Capture the cell that displays the provided text and extract its (X, Y) central coordinate. 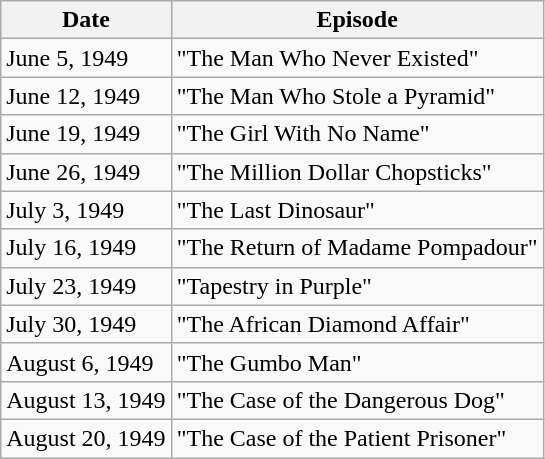
"The Million Dollar Chopsticks" (357, 172)
"The Case of the Patient Prisoner" (357, 438)
June 19, 1949 (86, 134)
June 12, 1949 (86, 96)
"The Last Dinosaur" (357, 210)
"Tapestry in Purple" (357, 286)
Episode (357, 20)
August 6, 1949 (86, 362)
August 20, 1949 (86, 438)
"The Gumbo Man" (357, 362)
"The Return of Madame Pompadour" (357, 248)
"The Man Who Stole a Pyramid" (357, 96)
August 13, 1949 (86, 400)
July 30, 1949 (86, 324)
July 3, 1949 (86, 210)
"The Case of the Dangerous Dog" (357, 400)
"The Girl With No Name" (357, 134)
June 26, 1949 (86, 172)
July 16, 1949 (86, 248)
July 23, 1949 (86, 286)
"The Man Who Never Existed" (357, 58)
"The African Diamond Affair" (357, 324)
June 5, 1949 (86, 58)
Date (86, 20)
